Detect which cell encompasses the target text, then output its [X, Y] center coordinate. 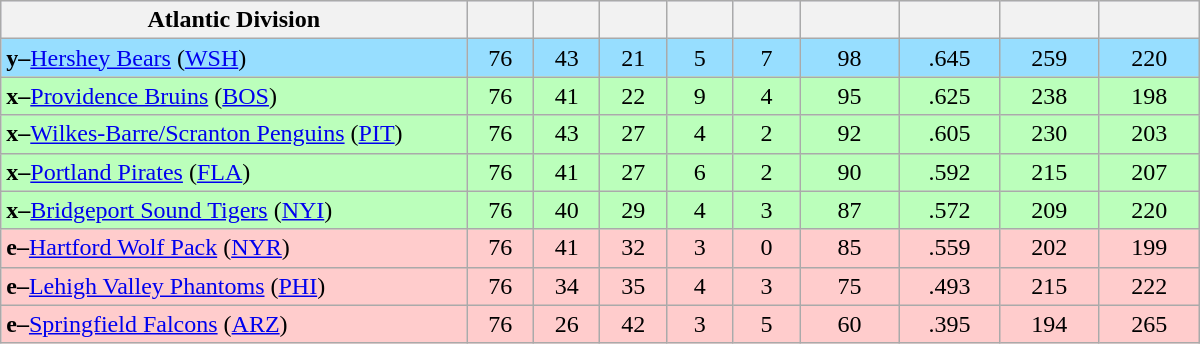
60 [850, 324]
y–Hershey Bears (WSH) [234, 58]
.605 [950, 134]
e–Springfield Falcons (ARZ) [234, 324]
e–Lehigh Valley Phantoms (PHI) [234, 286]
.625 [950, 96]
87 [850, 210]
238 [1049, 96]
42 [634, 324]
92 [850, 134]
198 [1149, 96]
29 [634, 210]
265 [1149, 324]
230 [1049, 134]
22 [634, 96]
90 [850, 172]
194 [1049, 324]
207 [1149, 172]
209 [1049, 210]
x–Bridgeport Sound Tigers (NYI) [234, 210]
9 [700, 96]
.559 [950, 248]
199 [1149, 248]
.395 [950, 324]
6 [700, 172]
75 [850, 286]
.645 [950, 58]
.592 [950, 172]
x–Providence Bruins (BOS) [234, 96]
259 [1049, 58]
202 [1049, 248]
203 [1149, 134]
x–Wilkes-Barre/Scranton Penguins (PIT) [234, 134]
34 [566, 286]
0 [766, 248]
26 [566, 324]
7 [766, 58]
21 [634, 58]
.493 [950, 286]
35 [634, 286]
e–Hartford Wolf Pack (NYR) [234, 248]
222 [1149, 286]
40 [566, 210]
.572 [950, 210]
32 [634, 248]
x–Portland Pirates (FLA) [234, 172]
98 [850, 58]
85 [850, 248]
95 [850, 96]
Atlantic Division [234, 20]
